Return the [x, y] coordinate for the center point of the cell that contains the specified text.  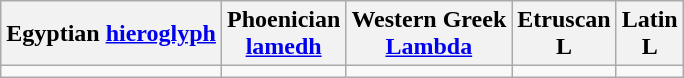
Western GreekLambda [429, 34]
Egyptian hieroglyph [112, 34]
Phoenicianlamedh [283, 34]
Latin L [650, 34]
EtruscanL [564, 34]
